Provide the (x, y) coordinate of the cell's center where the given text is located.  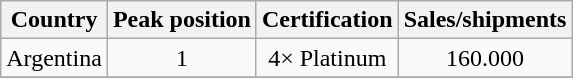
160.000 (485, 58)
Certification (327, 20)
Argentina (54, 58)
1 (182, 58)
Peak position (182, 20)
Sales/shipments (485, 20)
4× Platinum (327, 58)
Country (54, 20)
